Search for the cell housing the specified text and yield its [X, Y] center coordinate. 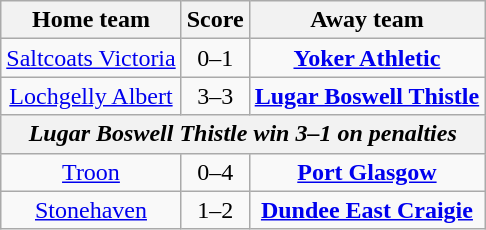
1–2 [215, 210]
Lugar Boswell Thistle win 3–1 on penalties [243, 134]
Score [215, 20]
0–4 [215, 172]
Home team [91, 20]
Saltcoats Victoria [91, 58]
Troon [91, 172]
Away team [367, 20]
Lugar Boswell Thistle [367, 96]
Lochgelly Albert [91, 96]
0–1 [215, 58]
3–3 [215, 96]
Stonehaven [91, 210]
Dundee East Craigie [367, 210]
Yoker Athletic [367, 58]
Port Glasgow [367, 172]
